Identify which cell holds the provided text, then report its [X, Y] central coordinate. 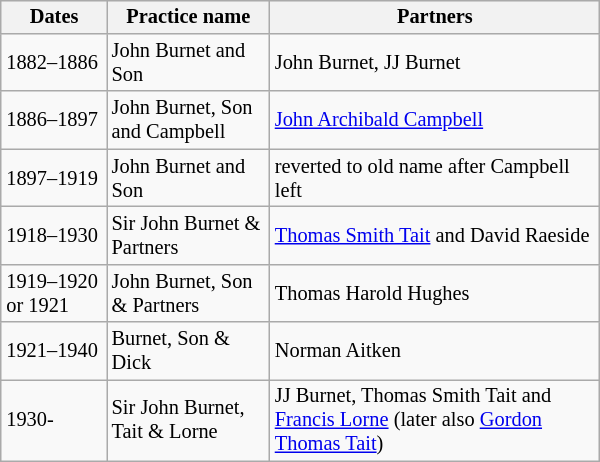
Practice name [188, 17]
Partners [435, 17]
Thomas Harold Hughes [435, 293]
1930- [54, 421]
Sir John Burnet, Tait & Lorne [188, 421]
Thomas Smith Tait and David Raeside [435, 236]
Norman Aitken [435, 351]
John Burnet, Son & Partners [188, 293]
1921–1940 [54, 351]
1886–1897 [54, 120]
1897–1919 [54, 178]
John Archibald Campbell [435, 120]
1918–1930 [54, 236]
1919–1920 or 1921 [54, 293]
John Burnet, Son and Campbell [188, 120]
1882–1886 [54, 63]
JJ Burnet, Thomas Smith Tait and Francis Lorne (later also Gordon Thomas Tait) [435, 421]
Dates [54, 17]
John Burnet, JJ Burnet [435, 63]
Burnet, Son & Dick [188, 351]
Sir John Burnet & Partners [188, 236]
reverted to old name after Campbell left [435, 178]
